Provide the [x, y] coordinate of the cell's center where the given text is located.  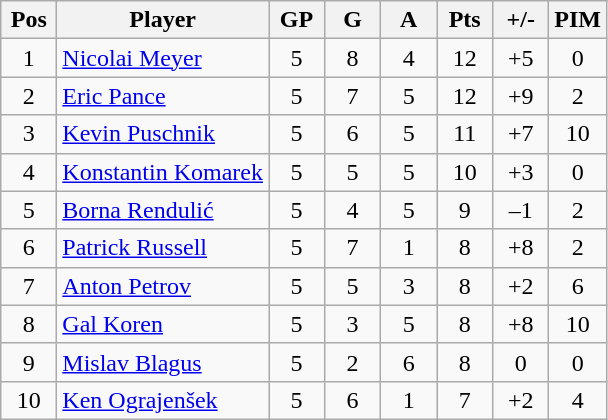
GP [296, 20]
+9 [521, 96]
Borna Rendulić [163, 210]
Ken Ograjenšek [163, 400]
Anton Petrov [163, 286]
PIM [578, 20]
+7 [521, 134]
Player [163, 20]
G [353, 20]
Eric Pance [163, 96]
+/- [521, 20]
+3 [521, 172]
Pos [29, 20]
A [409, 20]
+5 [521, 58]
–1 [521, 210]
Konstantin Komarek [163, 172]
Pts [465, 20]
11 [465, 134]
Mislav Blagus [163, 362]
Gal Koren [163, 324]
Kevin Puschnik [163, 134]
Patrick Russell [163, 248]
Nicolai Meyer [163, 58]
